Provide the [x, y] coordinate of the cell's center where the given text is located.  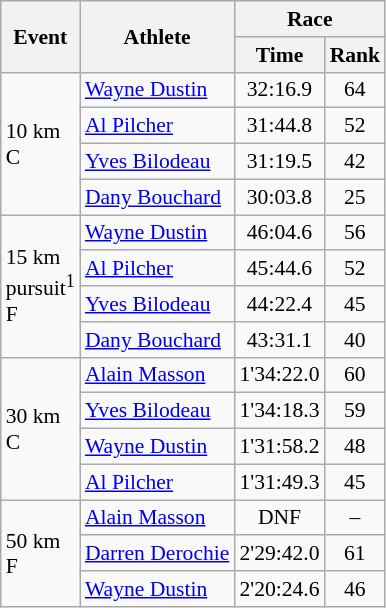
Darren Derochie [158, 554]
– [356, 518]
31:44.8 [279, 126]
42 [356, 162]
56 [356, 233]
30:03.8 [279, 197]
2'29:42.0 [279, 554]
Event [40, 36]
45:44.6 [279, 269]
46 [356, 589]
48 [356, 447]
60 [356, 375]
15 km pursuit1 F [40, 286]
61 [356, 554]
44:22.4 [279, 304]
50 km F [40, 554]
31:19.5 [279, 162]
Rank [356, 55]
25 [356, 197]
1'31:58.2 [279, 447]
Race [310, 19]
64 [356, 90]
Time [279, 55]
1'34:18.3 [279, 411]
40 [356, 340]
2'20:24.6 [279, 589]
32:16.9 [279, 90]
1'34:22.0 [279, 375]
43:31.1 [279, 340]
DNF [279, 518]
46:04.6 [279, 233]
30 km C [40, 428]
1'31:49.3 [279, 482]
59 [356, 411]
10 km C [40, 143]
Athlete [158, 36]
